Output the [x, y] coordinate of the center of the cell containing the given text.  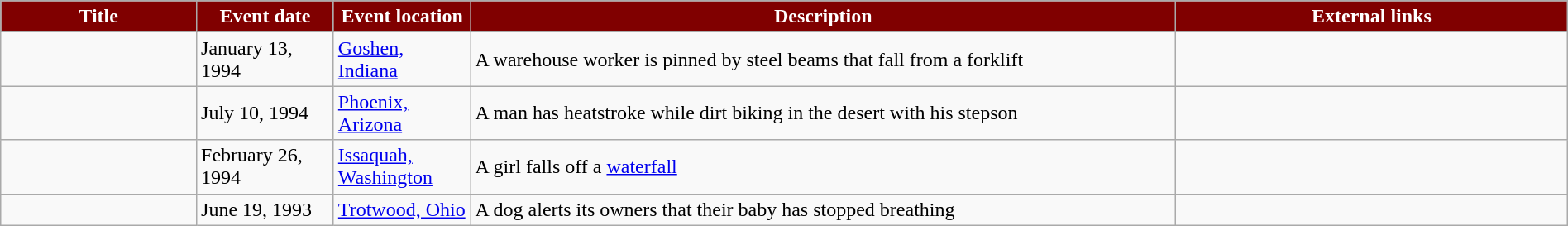
A dog alerts its owners that their baby has stopped breathing [824, 209]
Title [99, 17]
A man has heatstroke while dirt biking in the desert with his stepson [824, 113]
February 26, 1994 [265, 167]
Phoenix, Arizona [402, 113]
July 10, 1994 [265, 113]
Trotwood, Ohio [402, 209]
A girl falls off a waterfall [824, 167]
Goshen, Indiana [402, 60]
External links [1372, 17]
Event date [265, 17]
A warehouse worker is pinned by steel beams that fall from a forklift [824, 60]
Issaquah, Washington [402, 167]
June 19, 1993 [265, 209]
January 13, 1994 [265, 60]
Event location [402, 17]
Description [824, 17]
